Extract the [x, y] coordinate from the center of the cell holding the provided text.  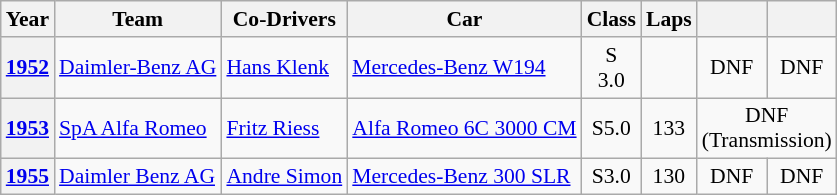
DNF(Transmission) [767, 128]
Team [138, 19]
Andre Simon [284, 177]
Mercedes-Benz W194 [464, 68]
S5.0 [612, 128]
Class [612, 19]
Laps [669, 19]
1952 [28, 68]
Fritz Riess [284, 128]
130 [669, 177]
Daimler Benz AG [138, 177]
133 [669, 128]
Mercedes-Benz 300 SLR [464, 177]
SpA Alfa Romeo [138, 128]
Hans Klenk [284, 68]
1955 [28, 177]
Alfa Romeo 6C 3000 CM [464, 128]
Co-Drivers [284, 19]
Daimler-Benz AG [138, 68]
1953 [28, 128]
Year [28, 19]
Car [464, 19]
